Determine the (X, Y) coordinate at the center of the cell enclosing the given text.  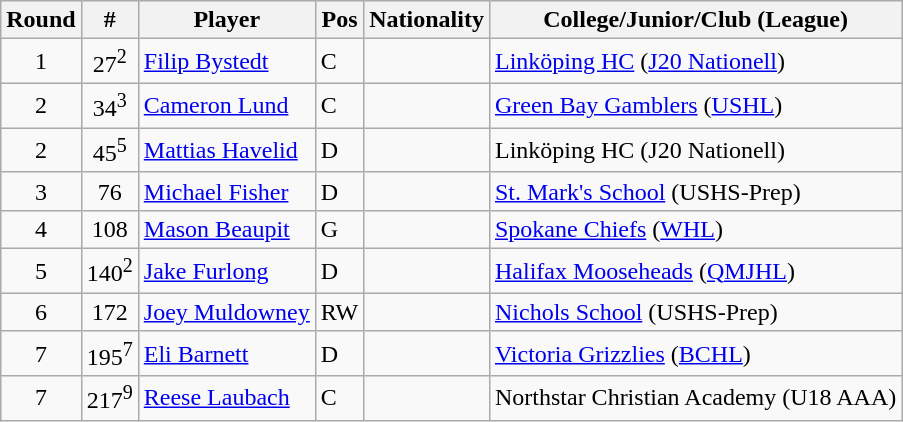
272 (110, 62)
343 (110, 106)
1402 (110, 272)
Michael Fisher (226, 191)
1 (41, 62)
Joey Muldowney (226, 312)
4 (41, 230)
Filip Bystedt (226, 62)
455 (110, 150)
Green Bay Gamblers (USHL) (695, 106)
Mason Beaupit (226, 230)
Jake Furlong (226, 272)
Victoria Grizzlies (BCHL) (695, 354)
Round (41, 20)
RW (339, 312)
Northstar Christian Academy (U18 AAA) (695, 398)
108 (110, 230)
Player (226, 20)
172 (110, 312)
Reese Laubach (226, 398)
College/Junior/Club (League) (695, 20)
Cameron Lund (226, 106)
Halifax Mooseheads (QMJHL) (695, 272)
3 (41, 191)
5 (41, 272)
Pos (339, 20)
2179 (110, 398)
76 (110, 191)
Eli Barnett (226, 354)
Mattias Havelid (226, 150)
Spokane Chiefs (WHL) (695, 230)
Nationality (427, 20)
G (339, 230)
St. Mark's School (USHS-Prep) (695, 191)
1957 (110, 354)
# (110, 20)
Nichols School (USHS-Prep) (695, 312)
6 (41, 312)
